Extract the [x, y] coordinate from the center of the cell holding the provided text.  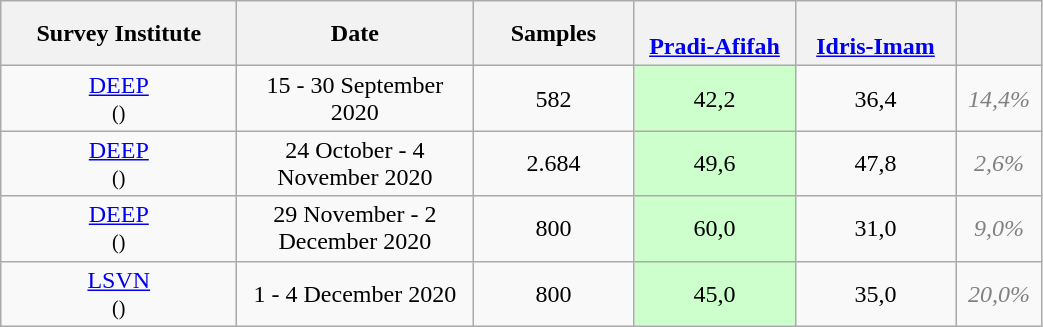
2,6% [999, 164]
42,2 [714, 98]
35,0 [876, 294]
Date [355, 34]
29 November - 2 December 2020 [355, 228]
582 [554, 98]
47,8 [876, 164]
14,4% [999, 98]
2.684 [554, 164]
9,0% [999, 228]
1 - 4 December 2020 [355, 294]
20,0% [999, 294]
49,6 [714, 164]
60,0 [714, 228]
45,0 [714, 294]
Idris-Imam [876, 34]
Samples [554, 34]
31,0 [876, 228]
24 October - 4 November 2020 [355, 164]
Survey Institute [119, 34]
36,4 [876, 98]
LSVN() [119, 294]
Pradi-Afifah [714, 34]
15 - 30 September 2020 [355, 98]
